Return the (x, y) coordinate for the center point of the cell that contains the specified text.  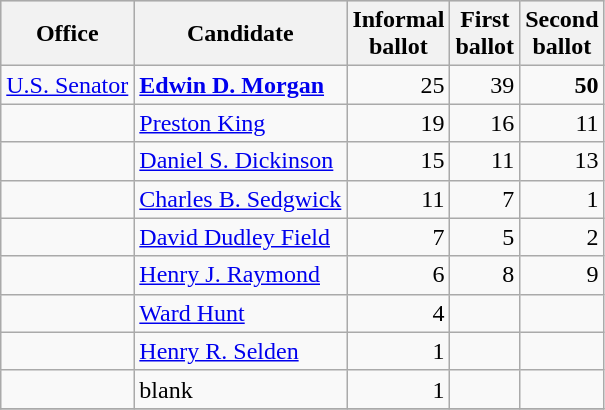
Informal ballot (398, 34)
Daniel S. Dickinson (240, 161)
25 (398, 85)
15 (398, 161)
6 (398, 275)
Preston King (240, 123)
50 (562, 85)
David Dudley Field (240, 237)
Edwin D. Morgan (240, 85)
First ballot (485, 34)
Ward Hunt (240, 313)
Henry J. Raymond (240, 275)
5 (485, 237)
2 (562, 237)
8 (485, 275)
blank (240, 389)
16 (485, 123)
Candidate (240, 34)
U.S. Senator (68, 85)
Henry R. Selden (240, 351)
13 (562, 161)
Charles B. Sedgwick (240, 199)
39 (485, 85)
19 (398, 123)
4 (398, 313)
Office (68, 34)
9 (562, 275)
Second ballot (562, 34)
